For the text-containing cell, return its midpoint in (X, Y) coordinate format. 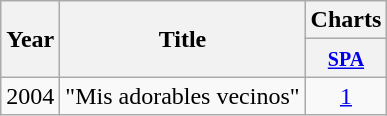
2004 (30, 96)
SPA (346, 58)
"Mis adorables vecinos" (182, 96)
Title (182, 39)
Charts (346, 20)
1 (346, 96)
Year (30, 39)
